For the text-containing cell, return its midpoint in (x, y) coordinate format. 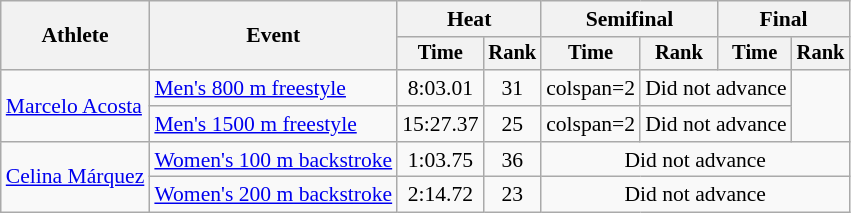
23 (513, 195)
Marcelo Acosta (76, 106)
36 (513, 160)
Women's 100 m backstroke (273, 160)
8:03.01 (440, 88)
Men's 800 m freestyle (273, 88)
Athlete (76, 36)
2:14.72 (440, 195)
Men's 1500 m freestyle (273, 124)
Semifinal (630, 19)
25 (513, 124)
31 (513, 88)
Event (273, 36)
Final (784, 19)
Heat (469, 19)
Celina Márquez (76, 178)
Women's 200 m backstroke (273, 195)
1:03.75 (440, 160)
15:27.37 (440, 124)
